Capture the cell that displays the provided text and extract its [x, y] central coordinate. 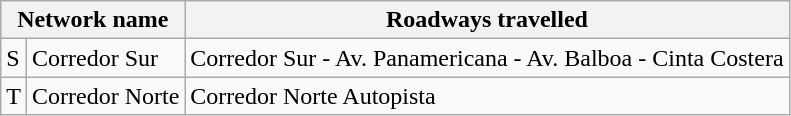
Network name [93, 20]
Corredor Norte Autopista [487, 96]
Corredor Norte [105, 96]
Corredor Sur [105, 58]
T [14, 96]
Roadways travelled [487, 20]
S [14, 58]
Corredor Sur - Av. Panamericana - Av. Balboa - Cinta Costera [487, 58]
